Pinpoint the cell where the given text exists, returning its [X, Y] midpoint coordinate. 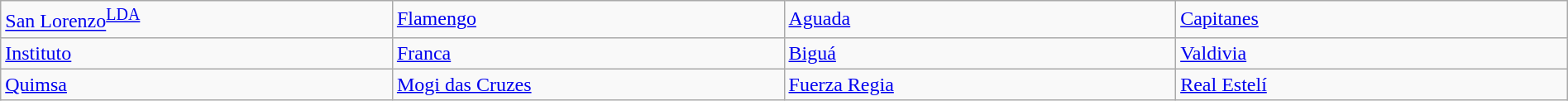
Mogi das Cruzes [588, 84]
Fuerza Regia [980, 84]
Capitanes [1372, 20]
San LorenzoLDA [197, 20]
Flamengo [588, 20]
Real Estelí [1372, 84]
Franca [588, 53]
Valdivia [1372, 53]
Biguá [980, 53]
Aguada [980, 20]
Quimsa [197, 84]
Instituto [197, 53]
